Return the [X, Y] coordinate for the center point of the cell that contains the specified text.  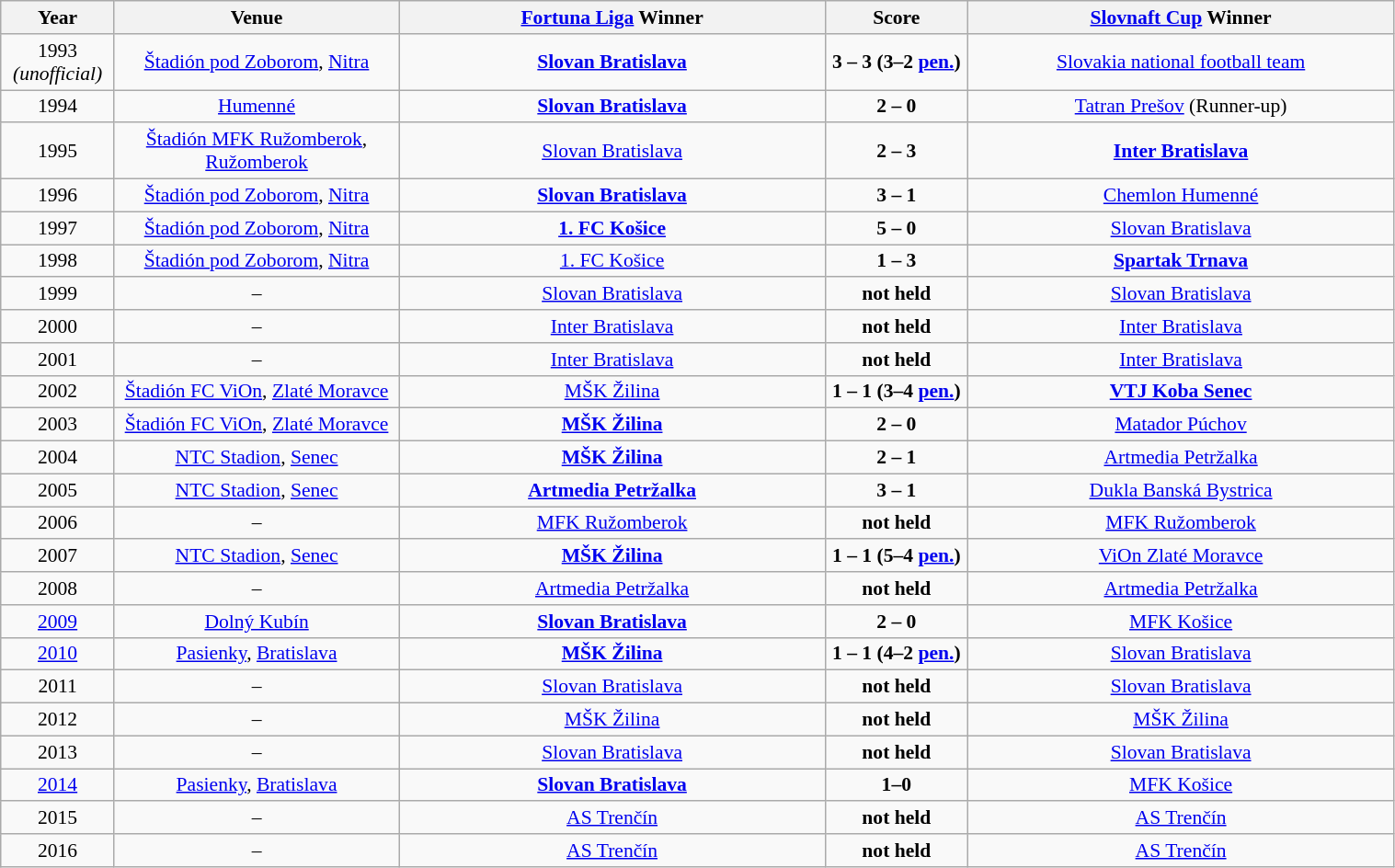
1 – 1 (4–2 pen.) [898, 654]
2007 [58, 556]
Dukla Banská Bystrica [1181, 490]
1994 [58, 107]
1–0 [898, 785]
1 – 1 (5–4 pen.) [898, 556]
Chemlon Humenné [1181, 196]
ViOn Zlaté Moravce [1181, 556]
Tatran Prešov (Runner-up) [1181, 107]
2015 [58, 818]
2000 [58, 326]
2001 [58, 360]
Humenné [256, 107]
1 – 1 (3–4 pen.) [898, 392]
Štadión MFK Ružomberok, Ružomberok [256, 151]
2009 [58, 622]
3 – 3 (3–2 pen.) [898, 63]
2014 [58, 785]
Score [898, 17]
Spartak Trnava [1181, 261]
1998 [58, 261]
Year [58, 17]
2 – 1 [898, 458]
2012 [58, 720]
2004 [58, 458]
1996 [58, 196]
Venue [256, 17]
1 – 3 [898, 261]
Matador Púchov [1181, 425]
5 – 0 [898, 228]
2002 [58, 392]
2010 [58, 654]
2005 [58, 490]
Dolný Kubín [256, 622]
1993(unofficial) [58, 63]
2003 [58, 425]
Fortuna Liga Winner [612, 17]
2006 [58, 523]
2016 [58, 851]
1995 [58, 151]
1999 [58, 294]
2011 [58, 687]
Slovnaft Cup Winner [1181, 17]
2 – 3 [898, 151]
1997 [58, 228]
Slovakia national football team [1181, 63]
2013 [58, 752]
2008 [58, 588]
VTJ Koba Senec [1181, 392]
